Determine the [x, y] coordinate at the center of the cell enclosing the given text.  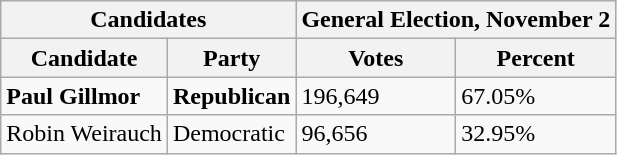
Republican [231, 96]
Democratic [231, 134]
196,649 [376, 96]
67.05% [536, 96]
96,656 [376, 134]
Candidate [84, 58]
Paul Gillmor [84, 96]
Percent [536, 58]
Candidates [148, 20]
32.95% [536, 134]
Party [231, 58]
Votes [376, 58]
Robin Weirauch [84, 134]
General Election, November 2 [456, 20]
